Return [x, y] of the center of cell containing provided text 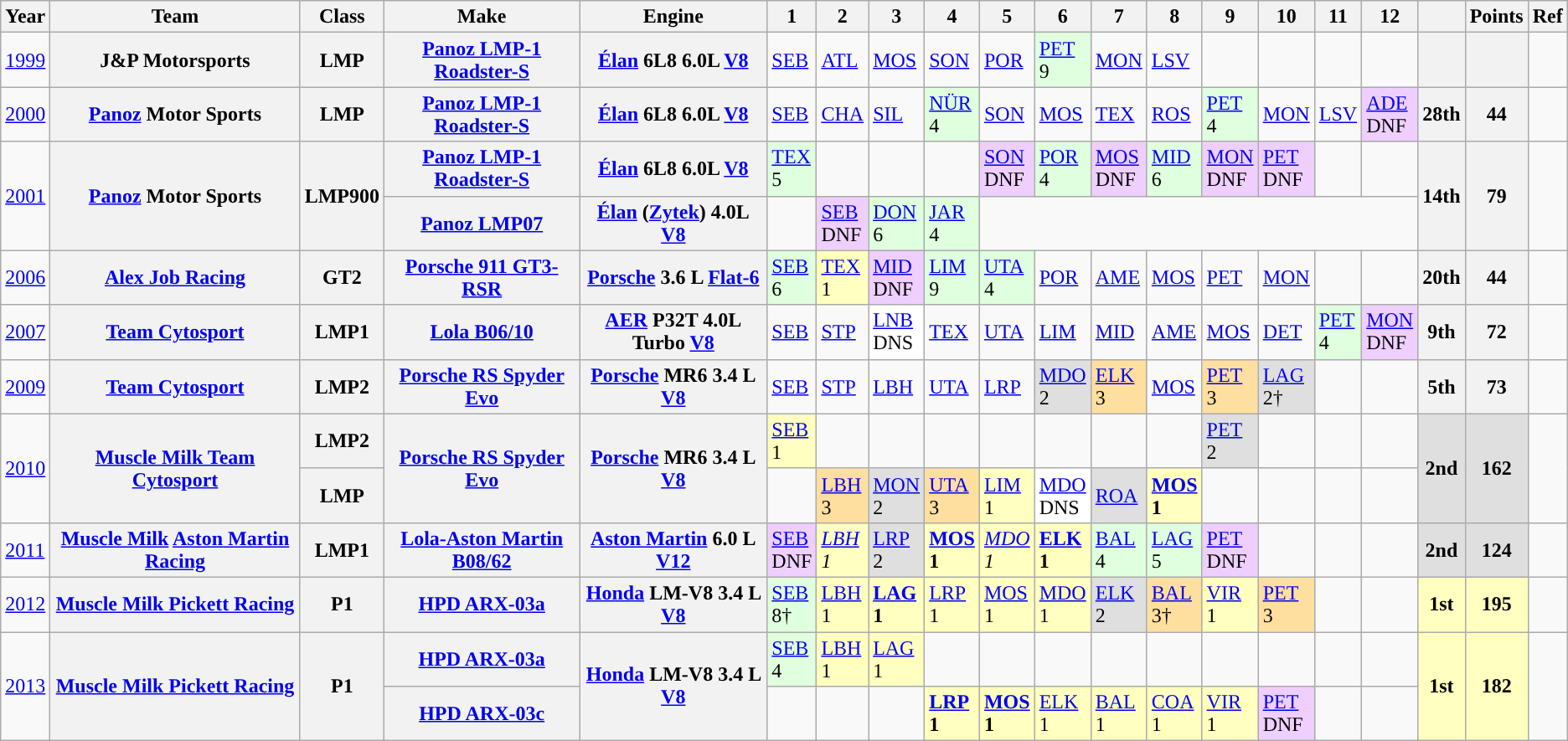
MOSDNF [1119, 169]
Porsche 3.6 L Flat-6 [673, 278]
AER P32T 4.0L Turbo V8 [673, 332]
Muscle Milk Aston Martin Racing [175, 549]
LIM [1062, 332]
5th [1442, 387]
LMP900 [342, 196]
MDODNS [1062, 496]
72 [1496, 332]
2011 [25, 549]
Élan (Zytek) 4.0L V8 [673, 223]
Muscle Milk Team Cytosport [175, 468]
LRP2 [896, 549]
14th [1442, 196]
28th [1442, 114]
UTA3 [952, 496]
2000 [25, 114]
5 [1007, 17]
2013 [25, 686]
Points [1496, 17]
12 [1390, 17]
2 [843, 17]
LAG2† [1287, 387]
UTA4 [1007, 278]
195 [1496, 605]
6 [1062, 17]
SEB1 [792, 440]
CHA [843, 114]
4 [952, 17]
Ref [1548, 17]
NÜR4 [952, 114]
LAG5 [1174, 549]
2007 [25, 332]
LIM9 [952, 278]
J&P Motorsports [175, 60]
182 [1496, 686]
9 [1230, 17]
2010 [25, 468]
20th [1442, 278]
162 [1496, 468]
GT2 [342, 278]
MDO2 [1062, 387]
2012 [25, 605]
LNBDNS [896, 332]
ROA [1119, 496]
POR4 [1062, 169]
7 [1119, 17]
9th [1442, 332]
BAL3† [1174, 605]
BAL1 [1119, 713]
1 [792, 17]
SIL [896, 114]
SEB6 [792, 278]
Porsche 911 GT3-RSR [482, 278]
HPD ARX-03c [482, 713]
8 [1174, 17]
ELK3 [1119, 387]
DET [1287, 332]
2006 [25, 278]
Aston Martin 6.0 L V12 [673, 549]
MID [1119, 332]
Class [342, 17]
SEB8† [792, 605]
124 [1496, 549]
Year [25, 17]
ELK2 [1119, 605]
ADEDNF [1390, 114]
SEB4 [792, 658]
Alex Job Racing [175, 278]
Engine [673, 17]
LBH [896, 387]
1999 [25, 60]
Panoz LMP07 [482, 223]
MON2 [896, 496]
2001 [25, 196]
PET9 [1062, 60]
COA1 [1174, 713]
73 [1496, 387]
SONDNF [1007, 169]
LBH3 [843, 496]
11 [1338, 17]
Lola-Aston Martin B08/62 [482, 549]
3 [896, 17]
Lola B06/10 [482, 332]
LRP [1007, 387]
Team [175, 17]
JAR4 [952, 223]
TEX1 [843, 278]
PET [1230, 278]
TEX5 [792, 169]
MID6 [1174, 169]
2009 [25, 387]
10 [1287, 17]
DON6 [896, 223]
ATL [843, 60]
LIM1 [1007, 496]
ROS [1174, 114]
Make [482, 17]
79 [1496, 196]
PET2 [1230, 440]
BAL4 [1119, 549]
MIDDNF [896, 278]
